Scan for the cell matching the given text and deliver its [X, Y] coordinate at center. 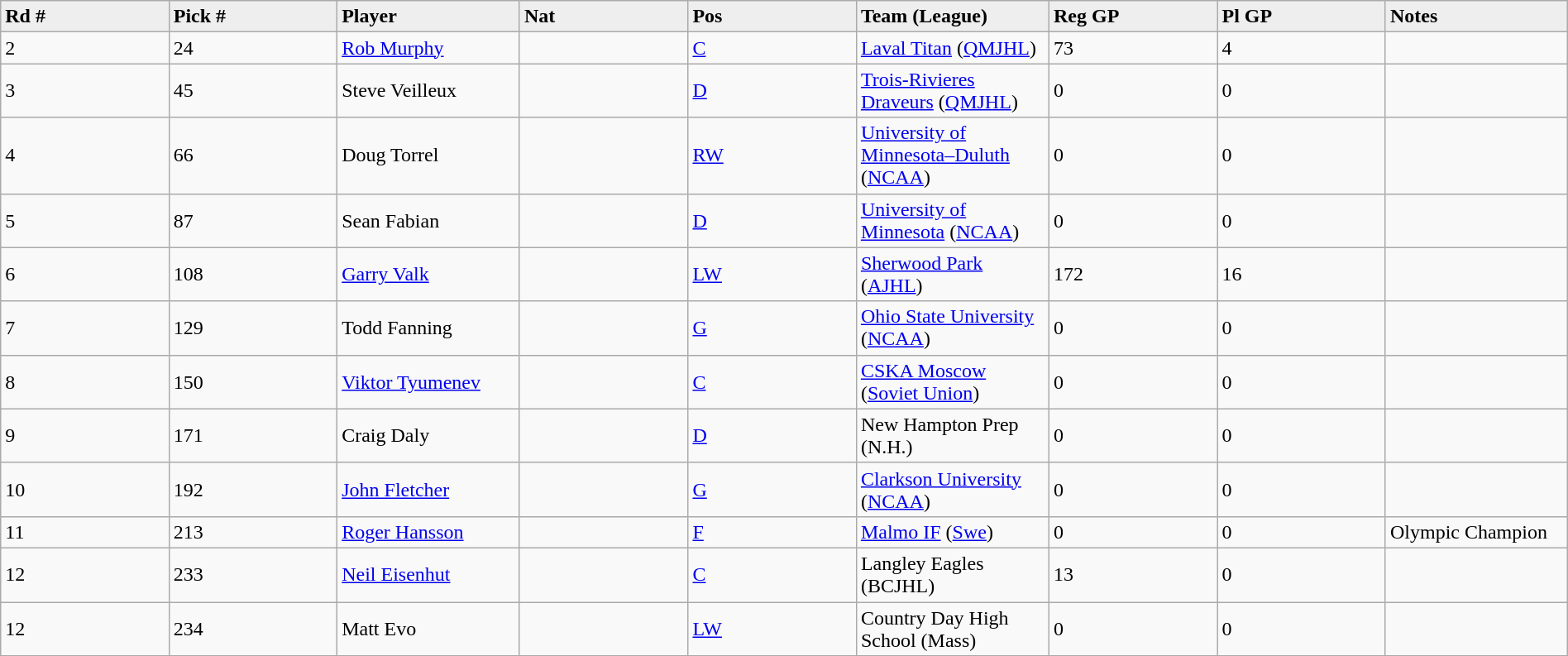
234 [253, 629]
2 [84, 48]
87 [253, 220]
Sean Fabian [428, 220]
RW [772, 156]
Sherwood Park (AJHL) [953, 275]
150 [253, 382]
Rd # [84, 17]
Reg GP [1133, 17]
Pick # [253, 17]
129 [253, 328]
Trois-Rivieres Draveurs (QMJHL) [953, 91]
John Fletcher [428, 490]
Roger Hansson [428, 532]
Team (League) [953, 17]
45 [253, 91]
Nat [604, 17]
11 [84, 532]
University of Minnesota (NCAA) [953, 220]
Pl GP [1302, 17]
Steve Veilleux [428, 91]
9 [84, 435]
Malmo IF (Swe) [953, 532]
Craig Daly [428, 435]
Clarkson University (NCAA) [953, 490]
192 [253, 490]
6 [84, 275]
Garry Valk [428, 275]
Matt Evo [428, 629]
7 [84, 328]
Olympic Champion [1476, 532]
F [772, 532]
Pos [772, 17]
Todd Fanning [428, 328]
Neil Eisenhut [428, 574]
16 [1302, 275]
CSKA Moscow (Soviet Union) [953, 382]
66 [253, 156]
213 [253, 532]
Laval Titan (QMJHL) [953, 48]
233 [253, 574]
172 [1133, 275]
Ohio State University (NCAA) [953, 328]
3 [84, 91]
Rob Murphy [428, 48]
171 [253, 435]
Player [428, 17]
13 [1133, 574]
Langley Eagles (BCJHL) [953, 574]
Doug Torrel [428, 156]
73 [1133, 48]
8 [84, 382]
Notes [1476, 17]
University of Minnesota–Duluth (NCAA) [953, 156]
Viktor Tyumenev [428, 382]
5 [84, 220]
10 [84, 490]
108 [253, 275]
New Hampton Prep (N.H.) [953, 435]
Country Day High School (Mass) [953, 629]
24 [253, 48]
